Return [x, y] of the center of cell containing provided text 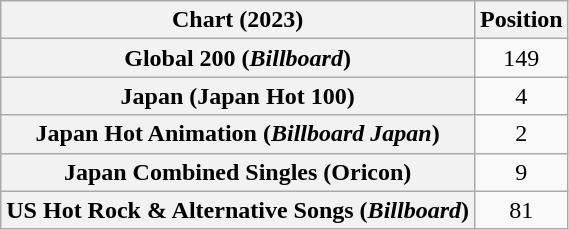
Position [521, 20]
US Hot Rock & Alternative Songs (Billboard) [238, 210]
Japan (Japan Hot 100) [238, 96]
81 [521, 210]
2 [521, 134]
Japan Hot Animation (Billboard Japan) [238, 134]
Global 200 (Billboard) [238, 58]
Chart (2023) [238, 20]
149 [521, 58]
9 [521, 172]
4 [521, 96]
Japan Combined Singles (Oricon) [238, 172]
